Identify which cell holds the provided text, then report its [x, y] central coordinate. 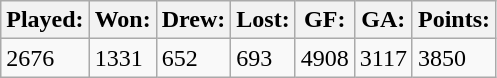
GA: [383, 20]
Played: [45, 20]
693 [263, 58]
Won: [122, 20]
2676 [45, 58]
Points: [454, 20]
652 [194, 58]
4908 [324, 58]
3117 [383, 58]
1331 [122, 58]
3850 [454, 58]
Lost: [263, 20]
GF: [324, 20]
Drew: [194, 20]
